Extract the [X, Y] coordinate from the center of the cell holding the provided text.  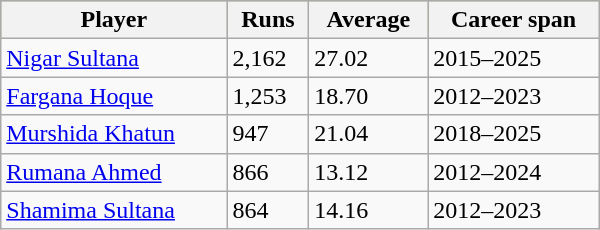
1,253 [268, 96]
2015–2025 [514, 58]
2018–2025 [514, 134]
Career span [514, 20]
947 [268, 134]
Runs [268, 20]
Shamima Sultana [114, 210]
864 [268, 210]
Rumana Ahmed [114, 172]
Average [368, 20]
13.12 [368, 172]
14.16 [368, 210]
2,162 [268, 58]
18.70 [368, 96]
Murshida Khatun [114, 134]
Player [114, 20]
2012–2024 [514, 172]
866 [268, 172]
Fargana Hoque [114, 96]
21.04 [368, 134]
Nigar Sultana [114, 58]
27.02 [368, 58]
